Find where the given text appears and provide that cell's center as [X, Y] coordinate. 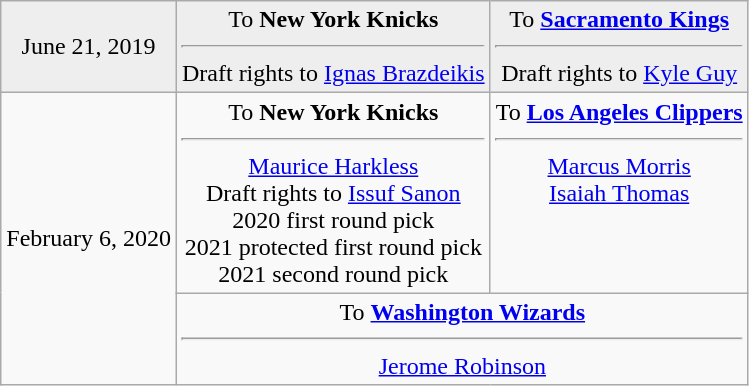
February 6, 2020 [89, 239]
To Los Angeles ClippersMarcus MorrisIsaiah Thomas [619, 193]
To New York KnicksMaurice HarklessDraft rights to Issuf Sanon2020 first round pick2021 protected first round pick2021 second round pick [333, 193]
To New York KnicksDraft rights to Ignas Brazdeikis [333, 47]
To Washington WizardsJerome Robinson [462, 339]
June 21, 2019 [89, 47]
To Sacramento KingsDraft rights to Kyle Guy [619, 47]
